Return the [X, Y] coordinate for the center point of the cell that contains the specified text.  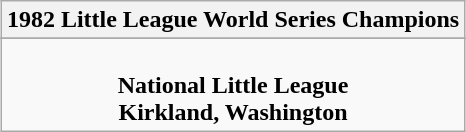
1982 Little League World Series Champions [232, 20]
National Little LeagueKirkland, Washington [232, 85]
